Identify which cell holds the provided text, then report its (X, Y) central coordinate. 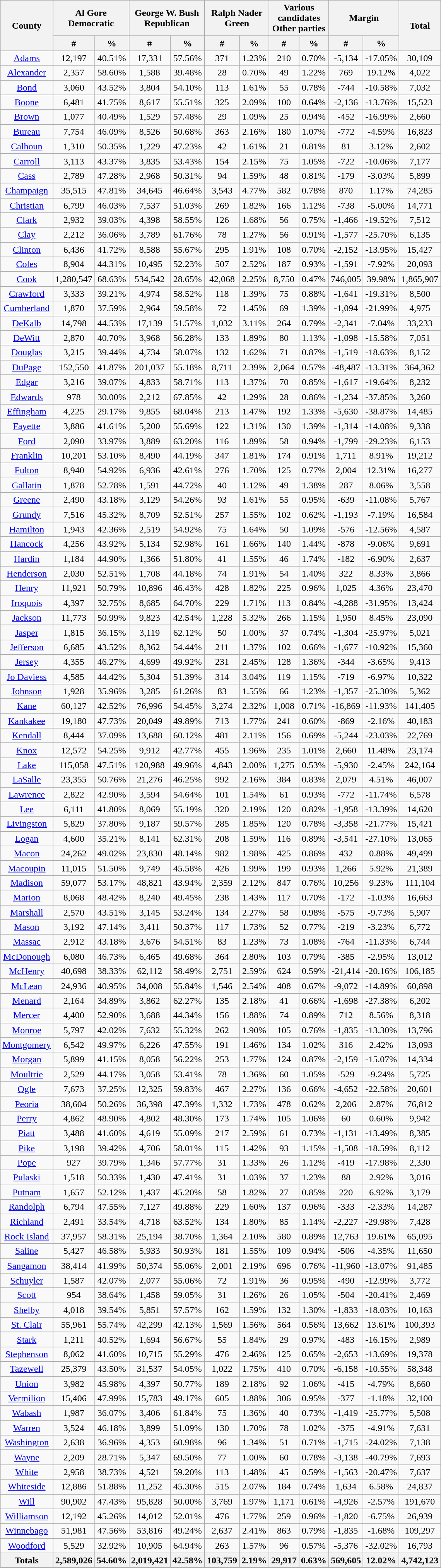
8.45% (381, 618)
53.24% (187, 912)
42.36% (111, 529)
2.10% (254, 1236)
-9.06% (381, 544)
Kendall (27, 736)
7,631 (420, 1428)
1.40% (314, 573)
605 (222, 1399)
17,331 (149, 58)
60.98% (187, 1443)
192 (284, 411)
9,749 (149, 868)
8,526 (149, 132)
60.12% (187, 736)
-10.55% (381, 1369)
2.87% (381, 1104)
Effingham (27, 411)
49,499 (420, 853)
62.27% (187, 1001)
0.56% (314, 1325)
-11.93% (381, 706)
White (27, 1472)
55.18% (187, 367)
59,077 (73, 883)
Montgomery (27, 1045)
-10.58% (381, 87)
2.46% (254, 1354)
-1,466 (346, 220)
-3.65% (381, 662)
6.58% (381, 1487)
Carroll (27, 161)
-11,960 (346, 1266)
1,275 (284, 765)
122 (222, 426)
3,274 (222, 706)
Adams (27, 58)
3,411 (149, 927)
8.56% (381, 1015)
47.56% (111, 1531)
2,602 (420, 146)
15,523 (420, 102)
94 (222, 176)
-3,541 (346, 839)
13,688 (149, 736)
-1,508 (346, 1148)
Edgar (27, 382)
28.71% (111, 1457)
624 (284, 971)
1,458 (149, 1295)
DeKalb (27, 323)
0.47% (314, 279)
2.25% (254, 279)
2,079 (346, 780)
16,823 (420, 132)
George W. BushRepublican (167, 18)
-1,577 (346, 235)
-2.57% (381, 1501)
21 (284, 146)
220 (346, 1192)
371 (222, 58)
42.07% (111, 1280)
45.26% (111, 1516)
-21,414 (346, 971)
2.12% (254, 883)
3,804 (149, 87)
45.20% (187, 1192)
2.32% (254, 706)
Fayette (27, 426)
55.29% (187, 1354)
2.80% (254, 957)
8,660 (420, 1383)
2.42% (381, 1045)
11,650 (420, 1251)
1.34% (254, 1443)
Perry (27, 1118)
1.07% (314, 132)
3,058 (149, 1074)
38.70% (187, 1236)
48.42% (111, 897)
2,209 (73, 1457)
40,698 (73, 971)
1.22% (314, 73)
1.98% (254, 853)
11,015 (73, 868)
1.48% (254, 1472)
Madison (27, 883)
10,896 (149, 588)
1,694 (149, 1339)
36,398 (149, 1104)
41.15% (111, 1060)
Clinton (27, 250)
3,016 (420, 1178)
211 (222, 647)
13,424 (420, 603)
Al GoreDemocratic (91, 18)
32.92% (111, 1546)
0.64% (314, 102)
16,277 (420, 471)
133 (222, 338)
1,077 (73, 117)
166 (284, 205)
51 (284, 1443)
Jasper (27, 632)
Calhoun (27, 146)
1,008 (284, 706)
3,113 (73, 161)
-1,698 (346, 1001)
48 (284, 176)
Boone (27, 102)
2,359 (222, 883)
DuPage (27, 367)
51.57% (187, 323)
954 (73, 1295)
Grundy (27, 515)
2.54% (254, 986)
41.61% (111, 426)
-504 (346, 1295)
187 (284, 264)
6,080 (73, 957)
5,851 (149, 1310)
49.92% (187, 662)
-13.95% (381, 250)
14,771 (420, 205)
88 (346, 1178)
14,287 (420, 1207)
Schuyler (27, 1280)
4,600 (73, 839)
Crawford (27, 294)
257 (222, 515)
54.64% (187, 794)
3,862 (149, 1001)
Monroe (27, 1030)
2,490 (73, 500)
217 (222, 1133)
Greene (27, 500)
-4.35% (381, 1251)
3.04% (254, 677)
Woodford (27, 1546)
4.51% (381, 780)
769 (346, 73)
1.85% (254, 824)
58.55% (187, 220)
54.51% (187, 942)
-13.49% (381, 1133)
-15.58% (381, 338)
County (27, 26)
266 (284, 618)
5,134 (149, 544)
38,604 (73, 1104)
63.52% (187, 1222)
52.90% (111, 1015)
-13.30% (381, 1030)
8,750 (284, 279)
-40.79% (381, 1457)
-1,591 (346, 264)
55.69% (187, 426)
-18.59% (381, 1148)
426 (222, 868)
40.95% (111, 986)
580 (284, 1236)
-2,152 (346, 250)
-19.52% (381, 220)
50.68% (187, 132)
5,529 (73, 1546)
8,058 (149, 1060)
46.03% (111, 205)
4.36% (381, 588)
-375 (346, 1428)
8,617 (149, 102)
253 (222, 1060)
1,229 (149, 146)
1,032 (222, 323)
12,763 (346, 1236)
12,572 (73, 750)
54.60% (111, 1560)
49.24% (187, 1531)
Cass (27, 176)
Will (27, 1501)
Livingston (27, 824)
-20.41% (381, 1295)
Henry (27, 588)
42.77% (187, 750)
1.60% (254, 1207)
109,297 (420, 1531)
1.57% (254, 1546)
23,470 (420, 588)
259 (284, 1516)
4,256 (73, 544)
467 (222, 1089)
46.09% (111, 132)
124 (284, 1060)
50.31% (187, 176)
47.51% (111, 765)
64.70% (187, 603)
-4,652 (346, 1089)
1,657 (73, 1192)
2,968 (149, 176)
0.98% (314, 912)
50,374 (149, 1266)
12,197 (73, 58)
1.31% (254, 426)
173 (222, 1118)
24,262 (73, 853)
49.02% (111, 853)
-13.76% (381, 102)
34,645 (149, 190)
6,794 (73, 1207)
4,022 (420, 73)
14,485 (420, 411)
1.46% (254, 1045)
8,709 (149, 515)
-2,227 (346, 1222)
56.67% (187, 1339)
1.17% (381, 190)
3,333 (73, 294)
9,912 (149, 750)
85 (284, 1222)
712 (346, 1015)
4,585 (73, 677)
45.58% (187, 868)
2,912 (73, 942)
58.01% (187, 1148)
2.00% (254, 765)
-5,930 (346, 765)
Jo Daviess (27, 677)
2,589,026 (73, 1560)
39.03% (111, 220)
Tazewell (27, 1369)
42.02% (111, 1030)
100,393 (420, 1325)
43.92% (111, 544)
-11.74% (381, 794)
4,619 (149, 1133)
5,829 (73, 824)
Pope (27, 1163)
507 (222, 264)
69 (284, 308)
44.18% (187, 573)
-16.15% (381, 1339)
61.84% (187, 1413)
55.09% (187, 1133)
262 (222, 1030)
37.25% (111, 1089)
0.83% (314, 780)
49.17% (187, 1399)
746,005 (346, 279)
-5.00% (381, 205)
3,899 (149, 1428)
4,802 (149, 1118)
42.90% (111, 794)
42,299 (149, 1325)
42.52% (111, 706)
2.07% (254, 1487)
0.97% (314, 1339)
92 (284, 1383)
2,789 (73, 176)
0.67% (314, 986)
3,129 (149, 500)
992 (222, 780)
-182 (346, 559)
Ford (27, 441)
Macoupin (27, 868)
Marshall (27, 912)
8,069 (149, 809)
50.77% (187, 1383)
2,751 (222, 971)
9,691 (420, 544)
7,032 (420, 87)
4,521 (149, 1472)
-25.30% (381, 692)
46.73% (111, 957)
-415 (346, 1383)
51,981 (73, 1531)
Randolph (27, 1207)
-5,134 (346, 58)
285 (222, 824)
-1,304 (346, 632)
2,030 (73, 573)
6,936 (149, 471)
4,018 (73, 1310)
8,232 (420, 382)
40.70% (111, 338)
0.69% (314, 736)
6,542 (73, 1045)
982 (222, 853)
1,366 (149, 559)
Jackson (27, 618)
3.11% (254, 323)
Clark (27, 220)
1,022 (222, 1369)
35,515 (73, 190)
-20.16% (381, 971)
696 (284, 1266)
564 (284, 1325)
3,558 (420, 485)
51.50% (111, 868)
28.65% (187, 279)
-27.10% (381, 839)
-22.58% (381, 1089)
12,886 (73, 1487)
-1.03% (381, 897)
-1,641 (346, 294)
3,889 (149, 441)
-1,314 (346, 426)
6,481 (73, 102)
48.30% (187, 1118)
6,135 (420, 235)
1,529 (149, 117)
91,485 (420, 1266)
Wayne (27, 1457)
-37.85% (381, 397)
52 (284, 927)
44.34% (187, 1015)
213 (222, 411)
2,469 (420, 1295)
42.58% (187, 1560)
6,436 (73, 250)
49.96% (187, 765)
48,821 (149, 883)
Christian (27, 205)
8,062 (73, 1354)
Macon (27, 853)
1.62% (254, 353)
2.09% (254, 102)
3,769 (222, 1501)
0.53% (314, 765)
Shelby (27, 1310)
16,584 (420, 515)
12,192 (73, 1516)
80 (284, 338)
-764 (346, 942)
-29.98% (381, 1222)
2,330 (420, 1163)
1.71% (254, 603)
59.05% (187, 1295)
191,670 (420, 1501)
4,706 (149, 1148)
5,933 (149, 1251)
46.58% (111, 1251)
25 (284, 117)
-25.70% (381, 235)
-878 (346, 544)
-333 (346, 1207)
8,711 (222, 367)
9.23% (381, 883)
40.52% (111, 1339)
76,996 (149, 706)
41.72% (111, 250)
316 (346, 1045)
54 (284, 573)
8,240 (149, 897)
39.98% (381, 279)
2,519 (149, 529)
58.31% (111, 1236)
7,754 (73, 132)
14,334 (420, 1060)
2,019,421 (149, 1560)
210 (284, 58)
50.26% (111, 1104)
-3.23% (381, 927)
53.41% (187, 1074)
42.13% (187, 1325)
Vermilion (27, 1399)
1.26% (254, 1295)
-23.03% (381, 736)
13,012 (420, 957)
Mason (27, 927)
Jefferson (27, 647)
1.81% (254, 456)
15,421 (420, 824)
231 (222, 662)
62.31% (187, 839)
5,362 (420, 692)
Stephenson (27, 1354)
55.19% (187, 809)
-1,094 (346, 308)
37.80% (111, 824)
1.64% (254, 529)
47.39% (187, 1104)
66 (284, 692)
1.99% (254, 868)
62.12% (187, 632)
-2,159 (346, 1060)
1.75% (254, 1369)
3,216 (73, 382)
295 (222, 250)
81 (346, 146)
-5,630 (346, 411)
1,634 (346, 1487)
287 (346, 485)
3,982 (73, 1383)
39.54% (111, 1310)
140 (284, 544)
53.17% (111, 883)
14,798 (73, 323)
61.76% (187, 235)
95,828 (149, 1501)
40.51% (111, 58)
21,276 (149, 780)
58.60% (111, 73)
38.33% (111, 971)
7,693 (420, 1457)
-48,487 (346, 367)
2,090 (73, 441)
4,843 (222, 765)
1,943 (73, 529)
10,163 (420, 1310)
-12.56% (381, 529)
1,987 (73, 1413)
5,427 (73, 1251)
Peoria (27, 1104)
5,508 (420, 1413)
Hancock (27, 544)
45.98% (111, 1383)
16,663 (420, 897)
-1,677 (346, 647)
-20.47% (381, 1472)
-21.99% (381, 308)
314 (222, 677)
115 (222, 1148)
0.65% (314, 1354)
-1,820 (346, 1516)
Putnam (27, 1192)
13,093 (420, 1045)
46.25% (187, 780)
1.47% (254, 411)
9,942 (420, 1118)
52.78% (111, 485)
55.74% (111, 1325)
4,699 (149, 662)
1.29% (254, 397)
2,822 (73, 794)
428 (222, 588)
2,964 (149, 308)
52.23% (187, 264)
1.03% (254, 1178)
-738 (346, 205)
3,886 (73, 426)
58.49% (187, 971)
Pike (27, 1148)
20,049 (149, 721)
-3,358 (346, 824)
7,177 (420, 161)
-14.08% (381, 426)
8,444 (73, 736)
5,767 (420, 500)
-452 (346, 117)
3,866 (420, 573)
3,060 (73, 87)
126 (222, 220)
44.72% (187, 485)
1.90% (254, 1030)
534,542 (149, 279)
15,406 (73, 1399)
199 (284, 868)
Cumberland (27, 308)
109 (284, 1251)
54.45% (187, 706)
8,318 (420, 1015)
Margin (364, 18)
235 (284, 750)
33.97% (111, 441)
-1,563 (346, 1472)
Menard (27, 1001)
69.50% (187, 1457)
27 (284, 1192)
-16.99% (381, 117)
51.09% (187, 1428)
1,228 (222, 618)
46 (284, 559)
-6.75% (381, 1516)
-6.97% (381, 677)
Sangamon (27, 1266)
8,940 (73, 471)
455 (222, 750)
-32.02% (381, 1546)
3,676 (149, 942)
76,812 (420, 1104)
47.99% (111, 1399)
-9,072 (346, 986)
9,338 (420, 426)
44.17% (111, 1074)
4,833 (149, 382)
35.96% (111, 692)
8,500 (420, 294)
7,537 (149, 205)
-1,098 (346, 338)
51.03% (187, 205)
4,734 (149, 353)
54.26% (187, 500)
39.79% (111, 1163)
St. Clair (27, 1325)
3,772 (420, 1280)
30,109 (420, 58)
-17.98% (381, 1163)
19,212 (420, 456)
Various candidatesOther parties (299, 18)
-575 (346, 912)
-419 (346, 1163)
141,405 (420, 706)
4,400 (73, 1015)
-5,244 (346, 736)
47.14% (111, 927)
57.56% (187, 58)
Piatt (27, 1133)
-1,715 (346, 1443)
5,907 (420, 912)
-1,519 (346, 353)
11,773 (73, 618)
9,855 (149, 411)
11.48% (381, 750)
-377 (346, 1399)
54.05% (187, 1369)
39.48% (187, 73)
306 (284, 1399)
41.99% (111, 1266)
Marion (27, 897)
322 (346, 573)
-25.97% (381, 632)
1.54% (254, 794)
Iroquois (27, 603)
19,378 (420, 1354)
-1,958 (346, 809)
-2.45% (381, 765)
-7.04% (381, 323)
Douglas (27, 353)
7,138 (420, 1443)
12.31% (381, 471)
42.54% (187, 618)
320 (222, 809)
408 (284, 986)
10,201 (73, 456)
2,357 (73, 73)
Alexander (27, 73)
57.77% (187, 1163)
49.89% (187, 721)
49.45% (187, 897)
1,950 (346, 618)
3,119 (149, 632)
137 (284, 1207)
19.12% (381, 73)
38,414 (73, 1266)
49.97% (111, 1045)
8,904 (73, 264)
-2,653 (346, 1354)
10,256 (346, 883)
103 (284, 957)
47.41% (187, 1178)
325 (222, 102)
23,090 (420, 618)
DeWitt (27, 338)
-25.77% (381, 1413)
1.43% (254, 897)
23,830 (149, 853)
1,518 (73, 1178)
Warren (27, 1428)
128 (284, 662)
363 (222, 132)
3,260 (420, 397)
1.56% (254, 1325)
6,202 (420, 1001)
-18.03% (381, 1310)
Ogle (27, 1089)
Brown (27, 117)
1,430 (149, 1178)
3,835 (149, 161)
35.21% (111, 839)
2,491 (73, 1222)
-14.89% (381, 986)
5.92% (381, 868)
46.18% (111, 1428)
Cook (27, 279)
Scott (27, 1295)
1,025 (346, 588)
2.92% (381, 1178)
51.88% (111, 1487)
44.53% (111, 323)
12.02% (381, 1560)
4,355 (73, 662)
7,673 (73, 1089)
-1,193 (346, 515)
Lee (27, 809)
6,799 (73, 205)
263 (222, 1546)
-9.73% (381, 912)
0.82% (314, 809)
52.01% (187, 1516)
1,310 (73, 146)
74,285 (420, 190)
1.84% (254, 1339)
2.15% (254, 161)
5,200 (149, 426)
1,711 (346, 456)
41.80% (111, 809)
43.50% (111, 1369)
978 (73, 397)
23,355 (73, 780)
-18.63% (381, 353)
-29.23% (381, 441)
2,638 (73, 1443)
-1,833 (346, 1310)
1,708 (149, 573)
Wabash (27, 1413)
Kankakee (27, 721)
59.20% (187, 1472)
189 (222, 1383)
Champaign (27, 190)
41.87% (111, 367)
44.19% (187, 456)
-179 (346, 176)
8.06% (381, 485)
-12.99% (381, 1280)
225 (284, 588)
384 (284, 780)
-4.91% (381, 1428)
8,068 (73, 897)
61.26% (187, 692)
67.85% (187, 397)
50.00% (187, 1501)
Total (420, 26)
410 (284, 1369)
12,325 (149, 1089)
62,112 (149, 971)
-11.33% (381, 942)
16,793 (420, 1546)
-13.31% (381, 367)
4,587 (420, 529)
515 (222, 1487)
3,145 (149, 912)
-722 (346, 161)
47.43% (111, 1501)
52.98% (187, 544)
-31.95% (381, 603)
6,578 (420, 794)
-38.87% (381, 411)
-1.18% (381, 1399)
50.37% (187, 927)
Knox (27, 750)
0.63% (314, 1560)
1.14% (314, 1222)
569,605 (346, 1560)
4,225 (73, 411)
276 (222, 471)
77 (222, 1457)
13,065 (420, 839)
2,077 (149, 1280)
-19.31% (381, 294)
37.59% (111, 308)
-2,136 (346, 102)
4,862 (73, 1118)
38.73% (111, 1472)
47.23% (187, 146)
4.77% (254, 190)
10,905 (149, 1546)
36 (284, 1280)
2,004 (346, 471)
8,152 (420, 353)
21,389 (420, 868)
208 (222, 839)
2,001 (222, 1266)
-16,869 (346, 706)
6,111 (73, 809)
1,588 (149, 73)
2,164 (73, 1001)
9,187 (149, 824)
40,183 (420, 721)
-2.16% (381, 721)
-219 (346, 927)
1,171 (284, 1501)
-11.08% (381, 500)
Pulaski (27, 1178)
45.32% (111, 515)
32.75% (111, 603)
3,789 (149, 235)
55.51% (187, 102)
1,591 (149, 485)
33.54% (111, 1222)
45.30% (187, 1487)
5,021 (420, 632)
Edwards (27, 397)
238 (222, 897)
3,688 (149, 1015)
60,127 (73, 706)
-1,234 (346, 397)
0.75% (314, 220)
65,095 (420, 1236)
2.11% (254, 736)
191 (222, 1045)
201,037 (149, 367)
1,184 (73, 559)
4,398 (149, 220)
115,058 (73, 765)
1,865,907 (420, 279)
24,936 (73, 986)
582 (284, 190)
Whiteside (27, 1487)
57.48% (187, 117)
1.13% (314, 338)
59.83% (187, 1089)
39.42% (111, 1148)
55.67% (187, 250)
4,975 (420, 308)
-3.03% (381, 176)
870 (346, 190)
Ralph NaderGreen (237, 18)
36.96% (111, 1443)
23,174 (420, 750)
33,233 (420, 323)
13,662 (346, 1325)
-1,799 (346, 441)
7,051 (420, 338)
34,008 (149, 986)
Johnson (27, 692)
11,921 (73, 588)
39.07% (111, 382)
13,796 (420, 1030)
39.44% (111, 353)
8,490 (149, 456)
47.73% (111, 721)
24,837 (420, 1487)
120,988 (149, 765)
44.31% (111, 264)
-4.59% (381, 132)
1.96% (254, 750)
14,012 (149, 1516)
Union (27, 1383)
-385 (346, 957)
38.64% (111, 1295)
50.35% (111, 146)
Hamilton (27, 529)
713 (222, 721)
15,783 (149, 1399)
4,718 (149, 1222)
241 (284, 721)
9,413 (420, 662)
LaSalle (27, 780)
54.44% (187, 647)
Richland (27, 1222)
2.39% (254, 367)
1,266 (346, 868)
180 (284, 132)
Saline (27, 1251)
36.15% (111, 632)
4,974 (149, 294)
2.45% (254, 662)
1,211 (73, 1339)
32,100 (420, 1399)
Stark (27, 1339)
3,543 (222, 190)
37,957 (73, 1236)
45 (284, 1472)
7,637 (420, 1472)
36.07% (111, 1413)
37.09% (111, 736)
-1,357 (346, 692)
53.10% (111, 456)
3,524 (73, 1428)
19,180 (73, 721)
5.32% (254, 618)
43.94% (187, 883)
1.08% (314, 942)
McDonough (27, 957)
119 (284, 677)
36.06% (111, 235)
Coles (27, 264)
11,252 (149, 1487)
-4,288 (346, 603)
-5,376 (346, 1546)
3,406 (149, 1413)
59.57% (187, 824)
-490 (346, 1280)
29.17% (111, 411)
19.61% (381, 1236)
51.80% (187, 559)
1,587 (73, 1280)
-506 (346, 1251)
-13.69% (381, 1354)
Clay (27, 235)
5,304 (149, 677)
3,285 (149, 692)
50.76% (111, 780)
7,512 (420, 220)
Williamson (27, 1516)
3,198 (73, 1148)
43.37% (111, 161)
162 (222, 1310)
118 (222, 294)
108 (284, 250)
1.45% (254, 308)
50.93% (187, 1251)
Franklin (27, 456)
90,902 (73, 1501)
6,226 (149, 1045)
55.84% (187, 986)
6,153 (420, 441)
481 (222, 736)
Henderson (27, 573)
-7.19% (381, 515)
22,769 (420, 736)
46,007 (420, 780)
1.27% (254, 235)
1,346 (149, 1163)
25,379 (73, 1369)
-869 (346, 721)
2,989 (420, 1339)
-7.92% (381, 264)
364 (222, 957)
8,385 (420, 1133)
-483 (346, 1339)
1.80% (254, 1222)
7,127 (149, 1207)
1,437 (149, 1192)
55,961 (73, 1325)
71 (284, 353)
425 (284, 853)
8.33% (381, 573)
1,928 (73, 692)
-10.06% (381, 161)
1,364 (222, 1236)
135 (222, 1001)
13.61% (381, 1325)
863 (284, 1531)
-19.64% (381, 382)
101 (222, 794)
58.52% (187, 294)
10,495 (149, 264)
Mercer (27, 1015)
-1,617 (346, 382)
3,179 (420, 1192)
Hardin (27, 559)
154 (222, 161)
3,192 (73, 927)
3.12% (381, 146)
Lawrence (27, 794)
42,068 (222, 279)
2.52% (254, 264)
41.75% (111, 102)
49.68% (187, 957)
-17.05% (381, 58)
49.88% (187, 1207)
1.97% (254, 1501)
100 (284, 102)
1.38% (314, 485)
161 (222, 544)
Kane (27, 706)
46.64% (187, 190)
1,569 (222, 1325)
5,347 (149, 1457)
26,939 (420, 1516)
152,550 (73, 367)
8,588 (149, 250)
-1.68% (381, 1531)
-719 (346, 677)
1.01% (314, 750)
5,797 (73, 1030)
Lake (27, 765)
136 (284, 1089)
56.22% (187, 1060)
-2.33% (381, 1207)
4,742,123 (420, 1560)
2,958 (73, 1472)
-3,138 (346, 1457)
2,870 (73, 338)
0.84% (314, 603)
1,815 (73, 632)
-21.77% (381, 824)
-27.38% (381, 1001)
1.30% (314, 1310)
59.58% (187, 308)
1,870 (73, 308)
7,632 (149, 1030)
184 (284, 1487)
-344 (346, 662)
51.39% (187, 677)
42.61% (187, 471)
927 (73, 1163)
3,488 (73, 1133)
2.41% (254, 1531)
50.33% (111, 1178)
15,427 (420, 250)
-13.07% (381, 1266)
364,362 (420, 367)
52.12% (111, 1192)
-529 (346, 1074)
3,215 (73, 353)
63.20% (187, 441)
29,917 (284, 1560)
1.66% (254, 544)
432 (346, 853)
-4.79% (381, 1383)
57.57% (187, 1310)
-24.02% (381, 1443)
2,570 (73, 912)
347 (222, 456)
0.61% (314, 1501)
106,185 (420, 971)
58,348 (420, 1369)
40.49% (111, 117)
Winnebago (27, 1531)
847 (284, 883)
-13.39% (381, 809)
Bond (27, 87)
264 (284, 323)
1.42% (254, 1148)
8,112 (420, 1148)
181 (222, 1251)
6,685 (73, 647)
1,332 (222, 1104)
54.10% (187, 87)
Fulton (27, 471)
56.28% (187, 338)
58.07% (187, 353)
103,759 (222, 1560)
Morgan (27, 1060)
39.21% (111, 294)
6,465 (149, 957)
5,725 (420, 1074)
3,968 (149, 338)
70 (284, 382)
4,353 (149, 1443)
-10.92% (381, 647)
2,064 (284, 367)
Rock Island (27, 1236)
43.51% (111, 912)
Washington (27, 1443)
34.89% (111, 1001)
55.32% (187, 1030)
7,516 (73, 515)
-639 (346, 500)
64.94% (187, 1546)
15,360 (420, 647)
7,428 (420, 1222)
50.79% (111, 588)
-6.90% (381, 559)
Jersey (27, 662)
47.28% (111, 176)
-744 (346, 87)
25,194 (149, 1236)
-6,158 (346, 1369)
-9.24% (381, 1074)
8.91% (381, 456)
20,601 (420, 1089)
McHenry (27, 971)
73 (284, 942)
242,164 (420, 765)
68.04% (187, 411)
9,823 (149, 618)
8,141 (149, 839)
58.71% (187, 382)
2,206 (346, 1104)
30.00% (111, 397)
8,362 (149, 647)
-172 (346, 897)
-2,341 (346, 323)
20,093 (420, 264)
111,104 (420, 883)
1,878 (73, 485)
54.25% (111, 750)
478 (284, 1104)
174 (284, 456)
-1,131 (346, 1133)
269 (222, 205)
Moultrie (27, 1074)
46.43% (187, 588)
Massac (27, 942)
McLean (27, 986)
-1,419 (346, 1413)
1.44% (314, 544)
10,322 (420, 677)
1.68% (254, 220)
1,546 (222, 986)
44.42% (111, 677)
50.99% (111, 618)
6,744 (420, 942)
Bureau (27, 132)
48.90% (111, 1118)
44.90% (111, 559)
1,280,547 (73, 279)
2,529 (73, 1074)
3,594 (149, 794)
6.92% (381, 1192)
10,715 (149, 1354)
Logan (27, 839)
-2.95% (381, 957)
47.81% (111, 190)
17,139 (149, 323)
2,932 (73, 220)
Gallatin (27, 485)
53.43% (187, 161)
48.14% (187, 853)
-15.07% (381, 1060)
14,620 (420, 809)
31,537 (149, 1369)
53,816 (149, 1531)
-576 (346, 529)
68.63% (111, 279)
Totals (27, 1560)
6,772 (420, 927)
60,898 (420, 986)
-4,926 (346, 1501)
46.27% (111, 662)
8,685 (149, 603)
